Detect which cell encompasses the target text, then output its [x, y] center coordinate. 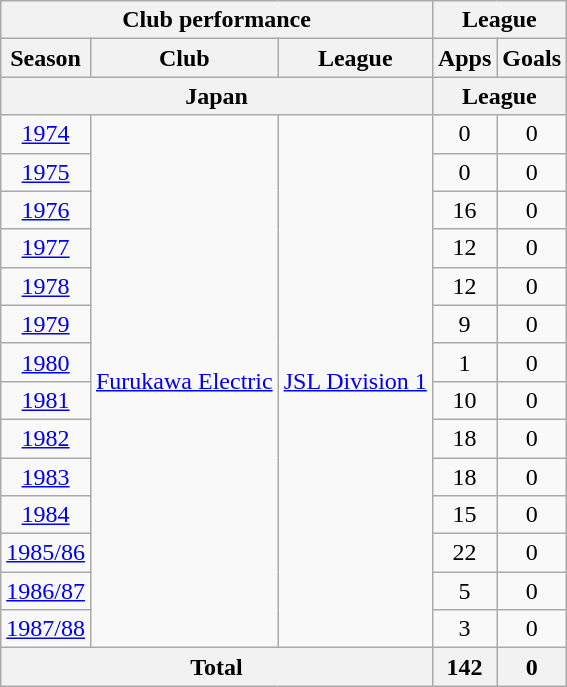
Japan [217, 96]
Apps [464, 58]
9 [464, 324]
1983 [46, 477]
3 [464, 629]
1 [464, 362]
5 [464, 591]
JSL Division 1 [355, 382]
10 [464, 400]
Goals [532, 58]
1974 [46, 134]
1978 [46, 286]
142 [464, 667]
1980 [46, 362]
1987/88 [46, 629]
15 [464, 515]
1975 [46, 172]
1977 [46, 248]
Furukawa Electric [184, 382]
1984 [46, 515]
1982 [46, 438]
1976 [46, 210]
22 [464, 553]
1986/87 [46, 591]
1979 [46, 324]
Total [217, 667]
16 [464, 210]
Season [46, 58]
Club performance [217, 20]
1981 [46, 400]
1985/86 [46, 553]
Club [184, 58]
